Identify which cell holds the provided text, then report its (x, y) central coordinate. 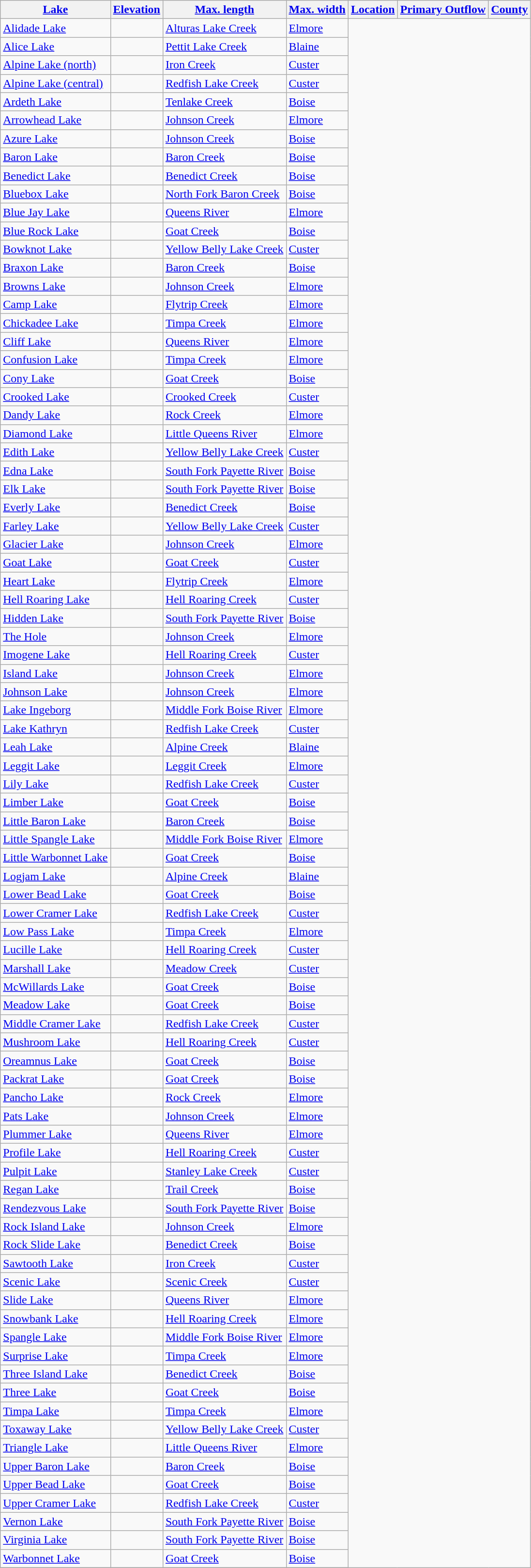
Tenlake Creek (225, 102)
Chickadee Lake (55, 323)
Rock Island Lake (55, 1226)
Primary Outflow (443, 10)
Packrat Lake (55, 1079)
Pettit Lake Creek (225, 47)
Limber Lake (55, 802)
Rock Slide Lake (55, 1245)
Max. width (317, 10)
Hell Roaring Lake (55, 600)
Elevation (137, 10)
Camp Lake (55, 305)
Heart Lake (55, 581)
Confusion Lake (55, 360)
Slide Lake (55, 1300)
Warbonnet Lake (55, 1558)
Lower Cramer Lake (55, 913)
Azure Lake (55, 139)
Blue Jay Lake (55, 212)
Oreamnus Lake (55, 1060)
Glacier Lake (55, 544)
Little Baron Lake (55, 821)
Alpine Lake (north) (55, 65)
Stanley Lake Creek (225, 1171)
Johnson Lake (55, 692)
Diamond Lake (55, 434)
Elk Lake (55, 489)
Upper Cramer Lake (55, 1503)
Leggit Creek (225, 765)
Max. length (225, 10)
Trail Creek (225, 1190)
Blue Rock Lake (55, 231)
Dandy Lake (55, 415)
Lake (55, 10)
McWillards Lake (55, 987)
North Fork Baron Creek (225, 194)
Lily Lake (55, 784)
Goat Lake (55, 563)
Bowknot Lake (55, 249)
Three Lake (55, 1392)
Lucille Lake (55, 950)
Pats Lake (55, 1116)
Logjam Lake (55, 876)
Leggit Lake (55, 765)
Upper Baron Lake (55, 1466)
Pulpit Lake (55, 1171)
Braxon Lake (55, 268)
Arrowhead Lake (55, 120)
Cony Lake (55, 378)
Toxaway Lake (55, 1429)
Bluebox Lake (55, 194)
Lake Ingeborg (55, 710)
Sawtooth Lake (55, 1263)
Baron Lake (55, 157)
Leah Lake (55, 747)
Three Island Lake (55, 1374)
Regan Lake (55, 1190)
Farley Lake (55, 526)
Ardeth Lake (55, 102)
Snowbank Lake (55, 1319)
Browns Lake (55, 286)
Crooked Lake (55, 397)
Edna Lake (55, 470)
Vernon Lake (55, 1521)
Lake Kathryn (55, 729)
Middle Cramer Lake (55, 1024)
Alidade Lake (55, 28)
The Hole (55, 637)
County (509, 10)
Lower Bead Lake (55, 895)
Meadow Creek (225, 968)
Cliff Lake (55, 342)
Virginia Lake (55, 1540)
Plummer Lake (55, 1134)
Timpa Lake (55, 1411)
Hidden Lake (55, 618)
Scenic Creek (225, 1282)
Triangle Lake (55, 1448)
Profile Lake (55, 1153)
Spangle Lake (55, 1337)
Upper Bead Lake (55, 1485)
Island Lake (55, 673)
Meadow Lake (55, 1005)
Benedict Lake (55, 175)
Pancho Lake (55, 1097)
Everly Lake (55, 507)
Scenic Lake (55, 1282)
Mushroom Lake (55, 1042)
Crooked Creek (225, 397)
Alice Lake (55, 47)
Little Warbonnet Lake (55, 858)
Rendezvous Lake (55, 1208)
Alpine Lake (central) (55, 83)
Little Spangle Lake (55, 839)
Alturas Lake Creek (225, 28)
Imogene Lake (55, 655)
Surprise Lake (55, 1355)
Marshall Lake (55, 968)
Low Pass Lake (55, 931)
Location (373, 10)
Edith Lake (55, 452)
